Provide the (X, Y) coordinate of the cell's center where the given text is located.  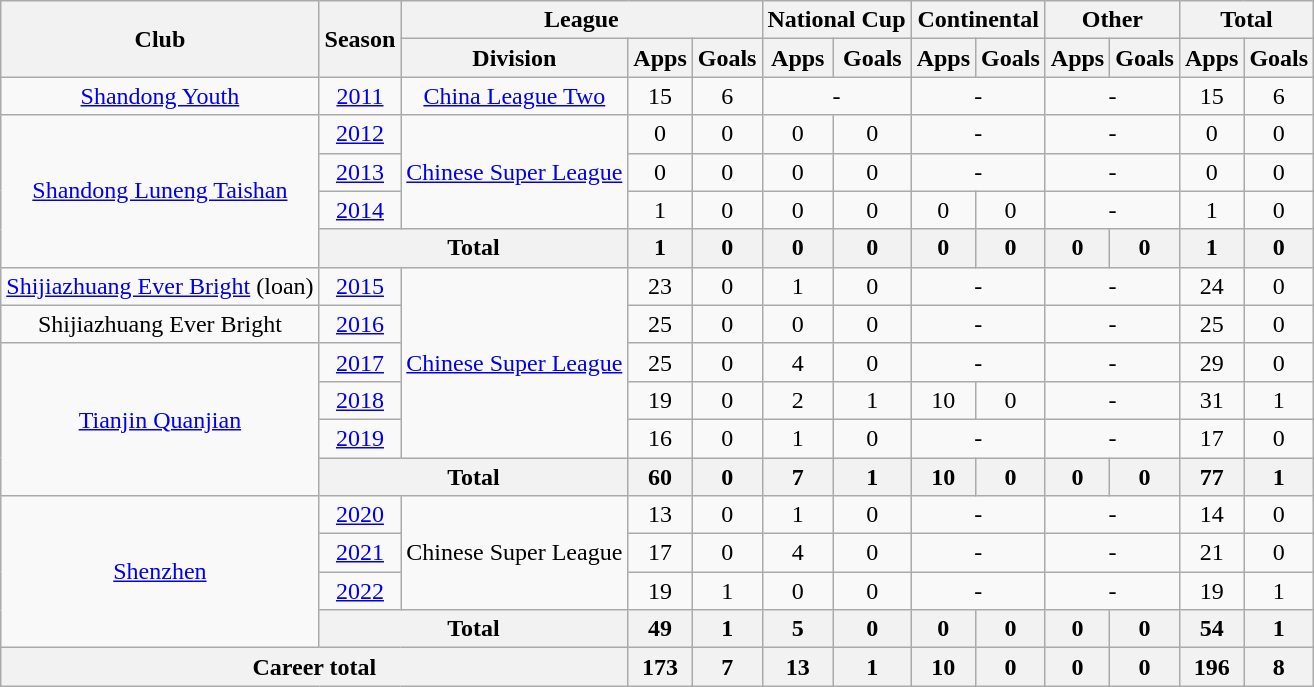
2018 (360, 400)
23 (660, 286)
77 (1211, 477)
8 (1279, 667)
Other (1112, 20)
Shandong Youth (160, 96)
21 (1211, 553)
31 (1211, 400)
2022 (360, 591)
Shijiazhuang Ever Bright (loan) (160, 286)
Career total (314, 667)
60 (660, 477)
2017 (360, 362)
2014 (360, 210)
2015 (360, 286)
2016 (360, 324)
Continental (978, 20)
Club (160, 39)
5 (798, 629)
173 (660, 667)
Shenzhen (160, 572)
Shijiazhuang Ever Bright (160, 324)
2020 (360, 515)
2011 (360, 96)
League (582, 20)
Tianjin Quanjian (160, 419)
49 (660, 629)
2021 (360, 553)
14 (1211, 515)
Season (360, 39)
China League Two (514, 96)
54 (1211, 629)
16 (660, 438)
196 (1211, 667)
2013 (360, 172)
29 (1211, 362)
Shandong Luneng Taishan (160, 191)
2019 (360, 438)
2012 (360, 134)
2 (798, 400)
National Cup (836, 20)
Division (514, 58)
24 (1211, 286)
